Return the (x, y) coordinate for the center point of the cell that contains the specified text.  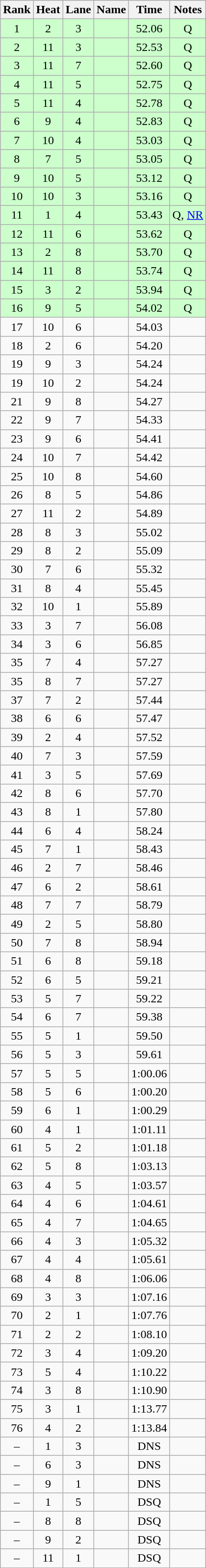
53.05 (149, 159)
58.79 (149, 905)
60 (17, 1129)
Notes (188, 10)
55.89 (149, 607)
1:03.57 (149, 1185)
56 (17, 1054)
1:08.10 (149, 1334)
59.38 (149, 1017)
54.41 (149, 439)
57.80 (149, 812)
1:13.77 (149, 1409)
41 (17, 774)
64 (17, 1204)
54.42 (149, 457)
55.02 (149, 532)
48 (17, 905)
59.50 (149, 1036)
21 (17, 401)
65 (17, 1222)
45 (17, 849)
55.09 (149, 551)
58.61 (149, 887)
1:06.06 (149, 1278)
23 (17, 439)
37 (17, 700)
1:10.90 (149, 1390)
52.78 (149, 103)
54 (17, 1017)
Lane (78, 10)
1:13.84 (149, 1428)
58.80 (149, 924)
1:09.20 (149, 1353)
56.08 (149, 625)
58.43 (149, 849)
52.06 (149, 28)
54.03 (149, 327)
13 (17, 252)
1:10.22 (149, 1371)
58 (17, 1092)
57.52 (149, 737)
55.32 (149, 570)
16 (17, 308)
56.85 (149, 644)
59.21 (149, 980)
52.60 (149, 66)
1:07.76 (149, 1316)
43 (17, 812)
69 (17, 1297)
52 (17, 980)
40 (17, 756)
1:07.16 (149, 1297)
1:05.61 (149, 1260)
57.47 (149, 719)
57 (17, 1073)
54.89 (149, 513)
1:00.20 (149, 1092)
38 (17, 719)
73 (17, 1371)
53.94 (149, 290)
17 (17, 327)
66 (17, 1241)
24 (17, 457)
53.03 (149, 140)
59.22 (149, 998)
53 (17, 998)
54.86 (149, 495)
49 (17, 924)
76 (17, 1428)
1:01.18 (149, 1148)
59.61 (149, 1054)
39 (17, 737)
25 (17, 476)
71 (17, 1334)
74 (17, 1390)
1:00.06 (149, 1073)
1:01.11 (149, 1129)
59 (17, 1110)
Time (149, 10)
53.62 (149, 234)
55.45 (149, 588)
57.44 (149, 700)
52.83 (149, 122)
44 (17, 831)
61 (17, 1148)
52.53 (149, 47)
54.02 (149, 308)
12 (17, 234)
1:00.29 (149, 1110)
70 (17, 1316)
72 (17, 1353)
54.20 (149, 346)
1:05.32 (149, 1241)
18 (17, 346)
1:04.65 (149, 1222)
Rank (17, 10)
42 (17, 793)
Heat (48, 10)
53.70 (149, 252)
22 (17, 420)
57.69 (149, 774)
75 (17, 1409)
28 (17, 532)
58.94 (149, 943)
58.24 (149, 831)
53.43 (149, 215)
1:04.61 (149, 1204)
53.74 (149, 271)
54.33 (149, 420)
53.12 (149, 177)
54.27 (149, 401)
1:03.13 (149, 1167)
67 (17, 1260)
50 (17, 943)
34 (17, 644)
14 (17, 271)
57.59 (149, 756)
26 (17, 495)
27 (17, 513)
63 (17, 1185)
30 (17, 570)
68 (17, 1278)
31 (17, 588)
62 (17, 1167)
51 (17, 961)
46 (17, 868)
33 (17, 625)
47 (17, 887)
15 (17, 290)
Q, NR (188, 215)
29 (17, 551)
32 (17, 607)
57.70 (149, 793)
55 (17, 1036)
58.46 (149, 868)
Name (111, 10)
53.16 (149, 196)
54.60 (149, 476)
59.18 (149, 961)
52.75 (149, 84)
